Capture the cell that displays the provided text and extract its [X, Y] central coordinate. 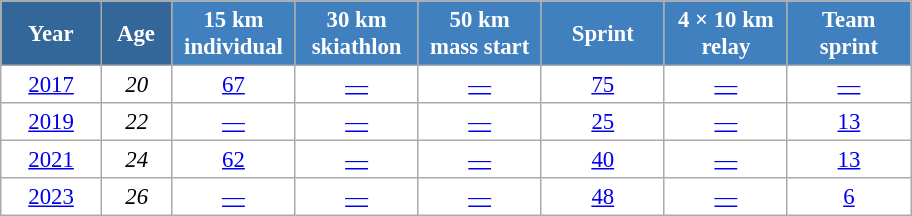
75 [602, 85]
Sprint [602, 34]
2017 [52, 85]
20 [136, 85]
2023 [52, 197]
2021 [52, 160]
6 [848, 197]
24 [136, 160]
Age [136, 34]
4 × 10 km relay [726, 34]
Team sprint [848, 34]
26 [136, 197]
40 [602, 160]
48 [602, 197]
50 km mass start [480, 34]
15 km individual [234, 34]
67 [234, 85]
25 [602, 122]
2019 [52, 122]
Year [52, 34]
30 km skiathlon [356, 34]
22 [136, 122]
62 [234, 160]
